Identify which cell holds the provided text, then report its (X, Y) central coordinate. 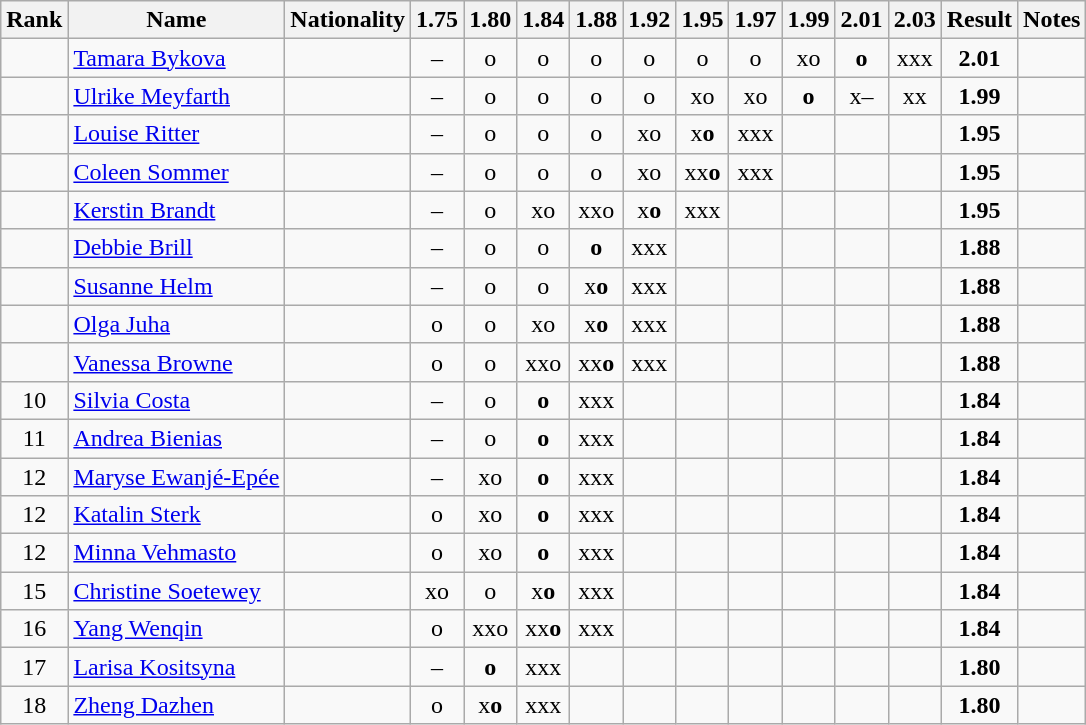
Louise Ritter (176, 134)
Ulrike Meyfarth (176, 96)
Silvia Costa (176, 400)
1.92 (650, 20)
2.03 (914, 20)
15 (34, 591)
11 (34, 438)
10 (34, 400)
Susanne Helm (176, 286)
16 (34, 629)
Maryse Ewanjé-Epée (176, 477)
Rank (34, 20)
x– (862, 96)
Christine Soetewey (176, 591)
Coleen Sommer (176, 172)
Debbie Brill (176, 248)
Larisa Kositsyna (176, 667)
Result (979, 20)
Nationality (348, 20)
Tamara Bykova (176, 58)
Kerstin Brandt (176, 210)
Notes (1052, 20)
Name (176, 20)
Zheng Dazhen (176, 705)
Minna Vehmasto (176, 553)
18 (34, 705)
1.75 (438, 20)
Andrea Bienias (176, 438)
Olga Juha (176, 324)
Vanessa Browne (176, 362)
Yang Wenqin (176, 629)
Katalin Sterk (176, 515)
1.97 (756, 20)
xx (914, 96)
17 (34, 667)
